Determine the (X, Y) coordinate at the center of the cell enclosing the given text.  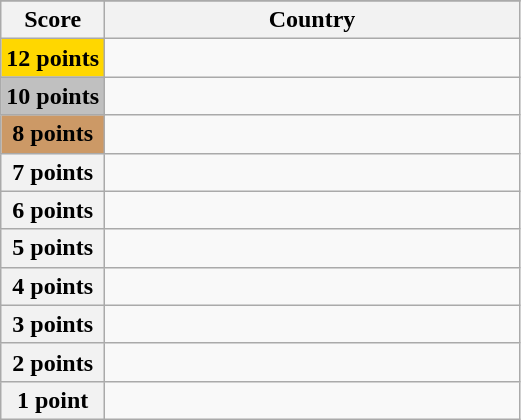
10 points (53, 96)
8 points (53, 134)
4 points (53, 286)
2 points (53, 362)
5 points (53, 248)
7 points (53, 172)
1 point (53, 400)
3 points (53, 324)
Score (53, 20)
12 points (53, 58)
6 points (53, 210)
Country (312, 20)
